Locate the cell with the specified text and output its [x, y] center coordinate. 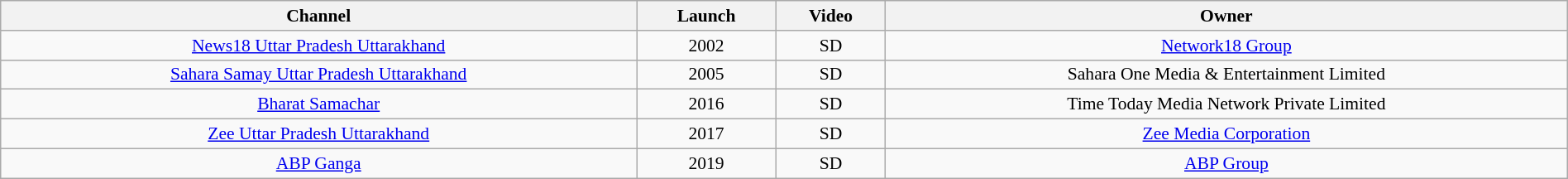
2002 [706, 46]
Sahara Samay Uttar Pradesh Uttarakhand [319, 75]
Zee Uttar Pradesh Uttarakhand [319, 134]
Video [830, 16]
News18 Uttar Pradesh Uttarakhand [319, 46]
Channel [319, 16]
Owner [1227, 16]
2005 [706, 75]
Zee Media Corporation [1227, 134]
2016 [706, 104]
ABP Ganga [319, 163]
Launch [706, 16]
Bharat Samachar [319, 104]
2017 [706, 134]
ABP Group [1227, 163]
Time Today Media Network Private Limited [1227, 104]
Sahara One Media & Entertainment Limited [1227, 75]
2019 [706, 163]
Network18 Group [1227, 46]
